Capture the cell that displays the provided text and extract its [X, Y] central coordinate. 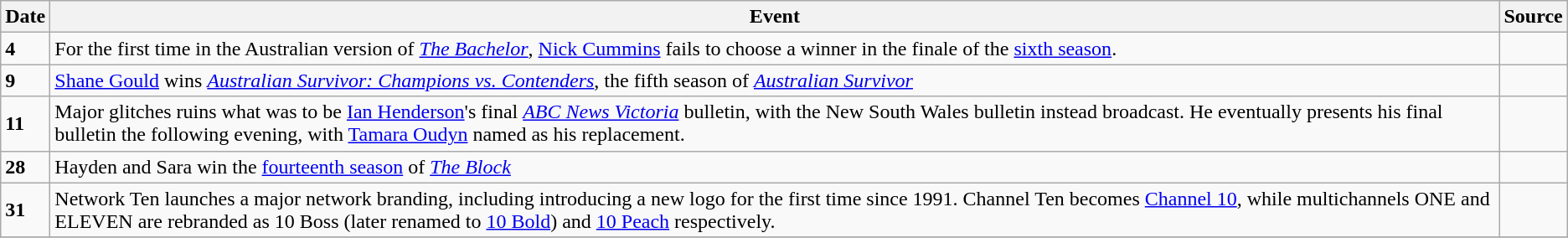
31 [25, 210]
11 [25, 124]
Shane Gould wins Australian Survivor: Champions vs. Contenders, the fifth season of Australian Survivor [775, 80]
Event [775, 17]
9 [25, 80]
28 [25, 167]
Date [25, 17]
For the first time in the Australian version of The Bachelor, Nick Cummins fails to choose a winner in the finale of the sixth season. [775, 49]
4 [25, 49]
Source [1533, 17]
Hayden and Sara win the fourteenth season of The Block [775, 167]
